Locate the cell with the specified text and output its (X, Y) center coordinate. 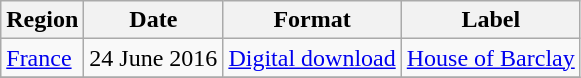
France (42, 58)
Label (490, 20)
Format (312, 20)
Date (154, 20)
Digital download (312, 58)
House of Barclay (490, 58)
24 June 2016 (154, 58)
Region (42, 20)
